Find where the given text appears and provide that cell's center as (x, y) coordinate. 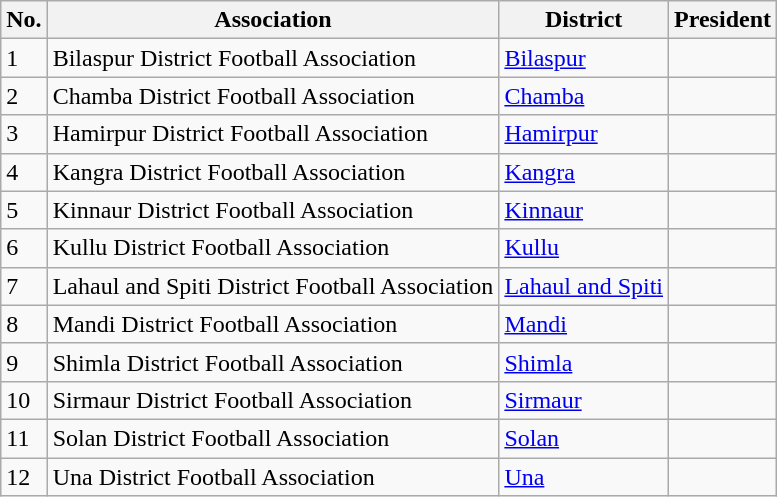
Shimla (584, 362)
1 (24, 58)
10 (24, 400)
3 (24, 134)
Kullu (584, 248)
7 (24, 286)
Mandi (584, 324)
Lahaul and Spiti District Football Association (273, 286)
Kullu District Football Association (273, 248)
11 (24, 438)
Solan District Football Association (273, 438)
Bilaspur (584, 58)
Chamba (584, 96)
District (584, 20)
9 (24, 362)
Hamirpur (584, 134)
12 (24, 477)
Kangra District Football Association (273, 172)
Lahaul and Spiti (584, 286)
2 (24, 96)
8 (24, 324)
No. (24, 20)
Association (273, 20)
President (723, 20)
Kinnaur (584, 210)
6 (24, 248)
Sirmaur (584, 400)
Bilaspur District Football Association (273, 58)
4 (24, 172)
Chamba District Football Association (273, 96)
Mandi District Football Association (273, 324)
Kangra (584, 172)
Solan (584, 438)
Kinnaur District Football Association (273, 210)
5 (24, 210)
Shimla District Football Association (273, 362)
Una District Football Association (273, 477)
Una (584, 477)
Sirmaur District Football Association (273, 400)
Hamirpur District Football Association (273, 134)
